Determine the (x, y) coordinate at the center of the cell enclosing the given text.  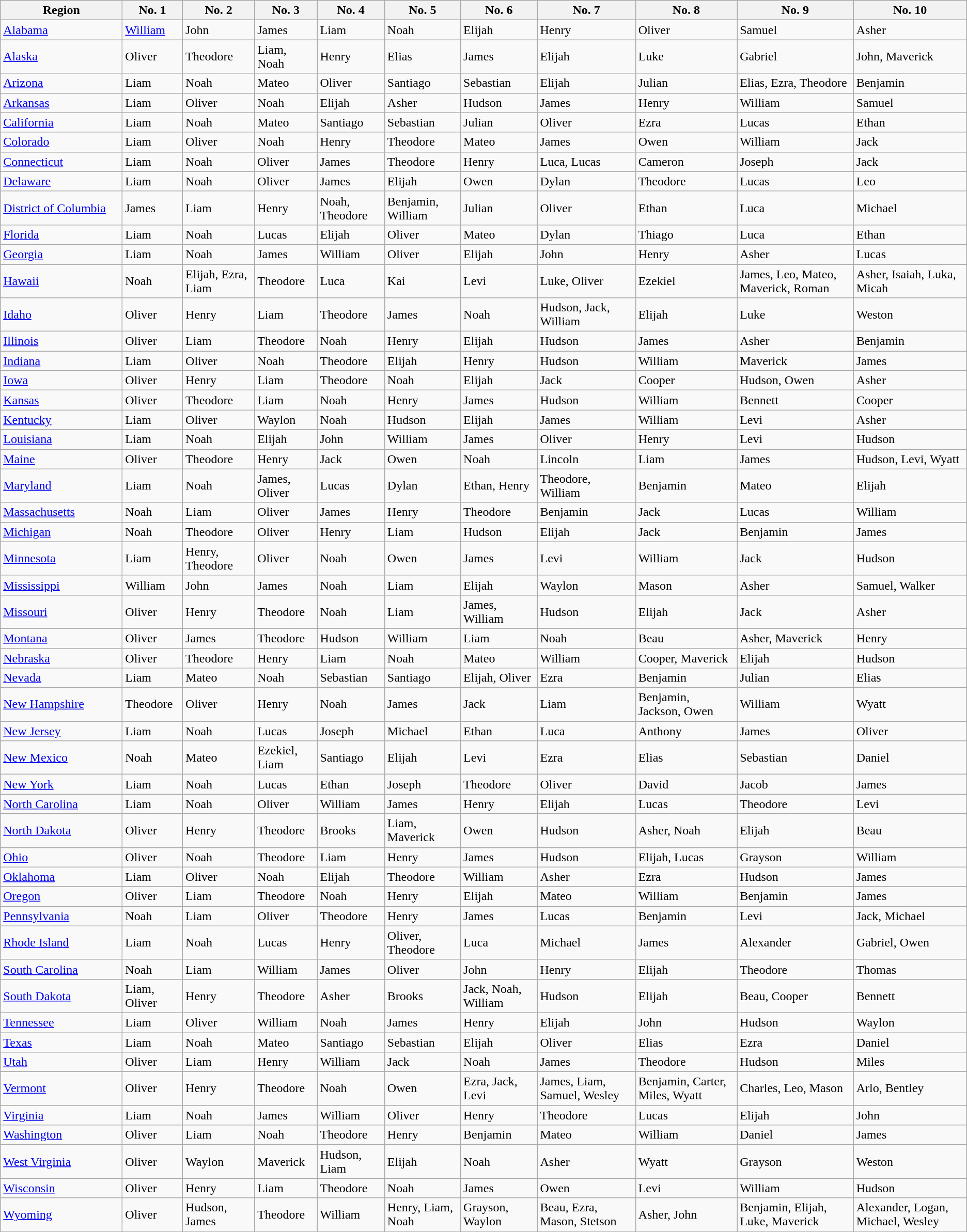
New Hampshire (61, 704)
Ezekiel, Liam (286, 758)
Iowa (61, 381)
Elijah, Ezra, Liam (219, 281)
Asher, John (686, 1214)
No. 8 (686, 10)
Gabriel, Owen (910, 943)
Gabriel (796, 57)
New York (61, 784)
Charles, Leo, Mason (796, 1088)
No. 7 (586, 10)
Hudson, James (219, 1214)
Rhode Island (61, 943)
Vermont (61, 1088)
Henry, Liam, Noah (423, 1214)
Cooper, Maverick (686, 658)
Maryland (61, 485)
No. 4 (351, 10)
Hudson, Levi, Wyatt (910, 459)
Nebraska (61, 658)
No. 5 (423, 10)
Miles (910, 1062)
Theodore, William (586, 485)
Benjamin, Elijah, Luke, Maverick (796, 1214)
Luke, Oliver (586, 281)
Michigan (61, 532)
Jack, Noah, William (499, 996)
No. 6 (499, 10)
New Mexico (61, 758)
No. 10 (910, 10)
Utah (61, 1062)
Ezra, Jack, Levi (499, 1088)
Illinois (61, 341)
Elijah, Lucas (686, 857)
James, Leo, Mateo, Maverick, Roman (796, 281)
Hawaii (61, 281)
Benjamin, William (423, 208)
Wyoming (61, 1214)
California (61, 122)
Alabama (61, 30)
Noah, Theodore (351, 208)
Leo (910, 181)
Jacob (796, 784)
Pennsylvania (61, 916)
Minnesota (61, 559)
Alexander, Logan, Michael, Wesley (910, 1214)
Arizona (61, 83)
Montana (61, 638)
Texas (61, 1043)
Samuel, Walker (910, 585)
Kansas (61, 400)
Mississippi (61, 585)
Liam, Noah (286, 57)
Wisconsin (61, 1188)
Grayson, Waylon (499, 1214)
Beau, Ezra, Mason, Stetson (586, 1214)
Elias, Ezra, Theodore (796, 83)
South Carolina (61, 969)
New Jersey (61, 731)
Mason (686, 585)
James, Liam, Samuel, Wesley (586, 1088)
North Dakota (61, 830)
John, Maverick (910, 57)
Thomas (910, 969)
Delaware (61, 181)
Jack, Michael (910, 916)
Massachusetts (61, 512)
Elijah, Oliver (499, 678)
Lincoln (586, 459)
West Virginia (61, 1162)
Maine (61, 459)
Georgia (61, 254)
Beau, Cooper (796, 996)
Region (61, 10)
Kai (423, 281)
Colorado (61, 142)
Asher, Isaiah, Luka, Micah (910, 281)
David (686, 784)
Missouri (61, 611)
Idaho (61, 315)
Hudson, Owen (796, 381)
Florida (61, 234)
Kentucky (61, 420)
Asher, Noah (686, 830)
Thiago (686, 234)
Washington (61, 1135)
Oregon (61, 896)
Hudson, Liam (351, 1162)
James, Oliver (286, 485)
Arlo, Bentley (910, 1088)
Liam, Maverick (423, 830)
James, William (499, 611)
Asher, Maverick (796, 638)
Benjamin, Carter, Miles, Wyatt (686, 1088)
Arkansas (61, 103)
Luca, Lucas (586, 162)
Oklahoma (61, 877)
Virginia (61, 1115)
Alexander (796, 943)
Ohio (61, 857)
Tennessee (61, 1022)
District of Columbia (61, 208)
Cameron (686, 162)
South Dakota (61, 996)
Indiana (61, 361)
No. 2 (219, 10)
No. 9 (796, 10)
North Carolina (61, 804)
Ezekiel (686, 281)
Liam, Oliver (153, 996)
Anthony (686, 731)
Nevada (61, 678)
Louisiana (61, 439)
Ethan, Henry (499, 485)
Henry, Theodore (219, 559)
Connecticut (61, 162)
No. 3 (286, 10)
Alaska (61, 57)
Benjamin, Jackson, Owen (686, 704)
Oliver, Theodore (423, 943)
No. 1 (153, 10)
Hudson, Jack, William (586, 315)
